Scan for the cell matching the given text and deliver its [X, Y] coordinate at center. 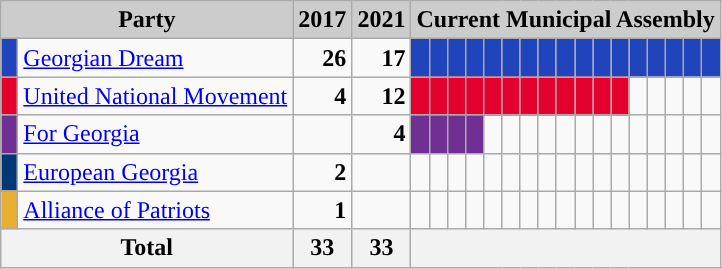
United National Movement [156, 96]
Georgian Dream [156, 58]
1 [322, 210]
Total [147, 248]
Alliance of Patriots [156, 210]
Party [147, 20]
2 [322, 172]
For Georgia [156, 134]
2017 [322, 20]
12 [382, 96]
17 [382, 58]
European Georgia [156, 172]
Current Municipal Assembly [566, 20]
2021 [382, 20]
26 [322, 58]
